Find where the given text appears and provide that cell's center as (X, Y) coordinate. 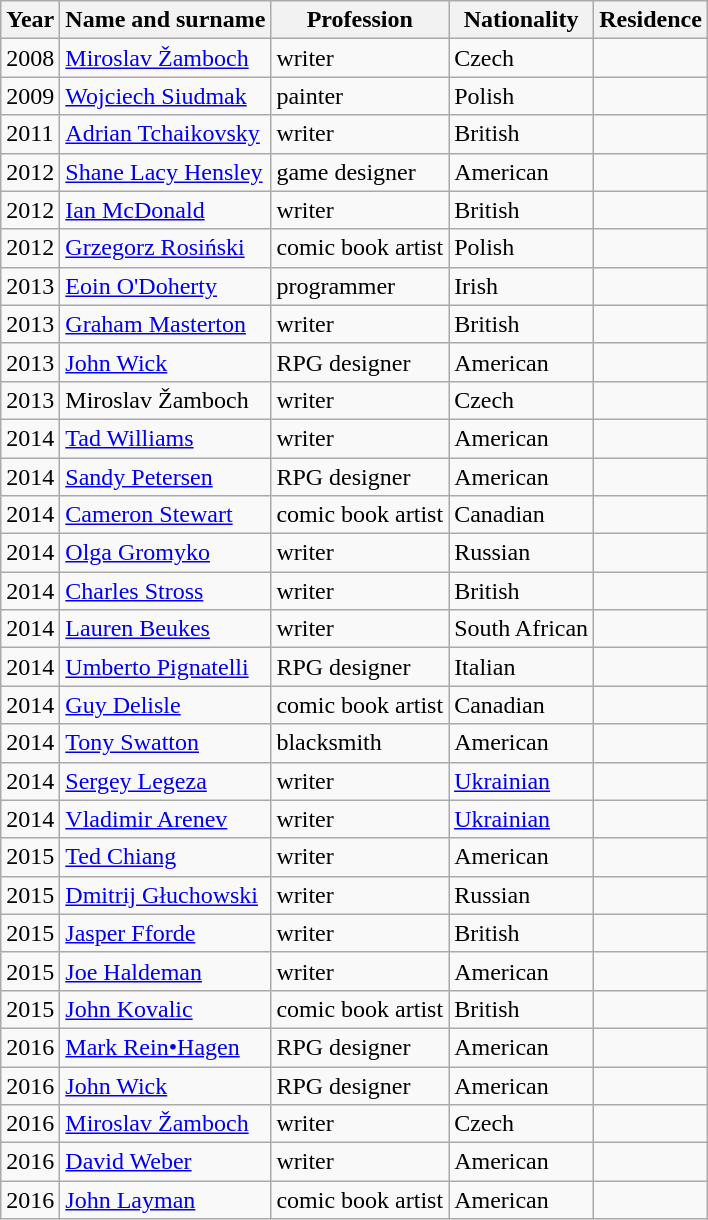
Irish (522, 286)
John Kovalic (166, 1009)
2009 (30, 96)
Shane Lacy Hensley (166, 172)
Tony Swatton (166, 743)
Graham Masterton (166, 324)
2011 (30, 134)
Wojciech Siudmak (166, 96)
Sandy Petersen (166, 477)
Vladimir Arenev (166, 819)
Ian McDonald (166, 210)
Grzegorz Rosiński (166, 248)
Adrian Tchaikovsky (166, 134)
Eoin O'Doherty (166, 286)
Sergey Legeza (166, 781)
blacksmith (360, 743)
Year (30, 20)
Guy Delisle (166, 705)
Residence (651, 20)
Olga Gromyko (166, 553)
Charles Stross (166, 591)
Mark Rein•Hagen (166, 1047)
2008 (30, 58)
Profession (360, 20)
programmer (360, 286)
painter (360, 96)
Nationality (522, 20)
Joe Haldeman (166, 971)
David Weber (166, 1162)
John Layman (166, 1200)
Umberto Pignatelli (166, 667)
South African (522, 629)
Lauren Beukes (166, 629)
Tad Williams (166, 438)
Dmitrij Głuchowski (166, 895)
Name and surname (166, 20)
Cameron Stewart (166, 515)
Jasper Fforde (166, 933)
Italian (522, 667)
game designer (360, 172)
Ted Chiang (166, 857)
